Provide the (x, y) coordinate of the cell's center where the given text is located.  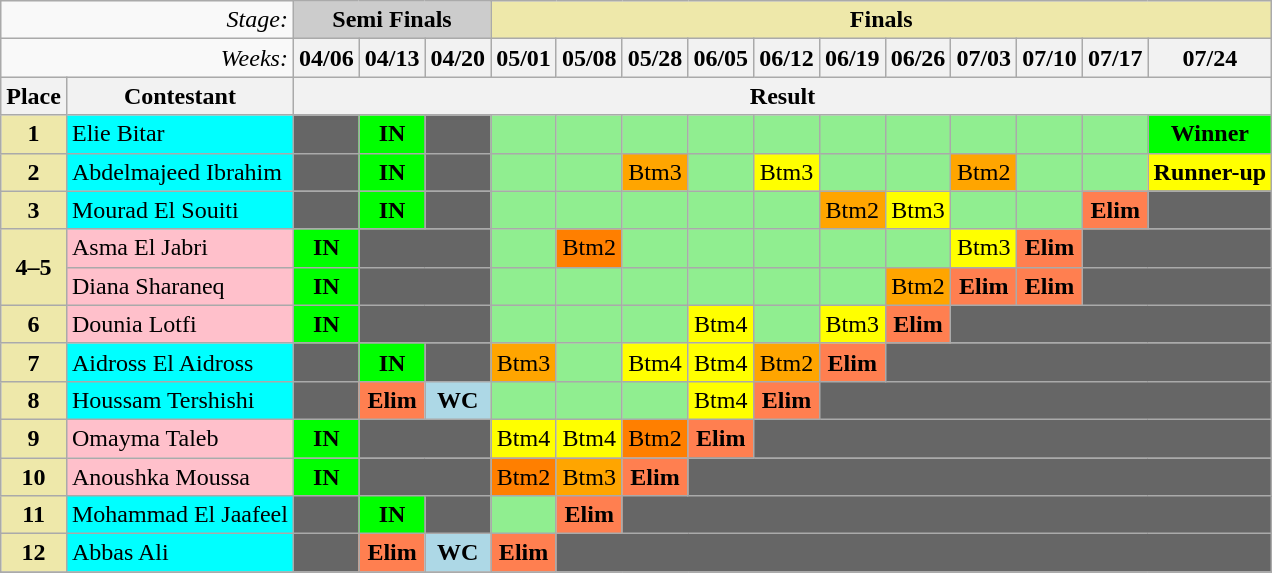
9 (34, 438)
04/06 (326, 58)
Omayma Taleb (180, 438)
Elie Bitar (180, 134)
6 (34, 324)
07/10 (1050, 58)
Contestant (180, 96)
Place (34, 96)
Abdelmajeed Ibrahim (180, 172)
3 (34, 210)
04/20 (458, 58)
07/17 (1115, 58)
Semi Finals (392, 20)
Aidross El Aidross (180, 362)
Runner-up (1210, 172)
8 (34, 400)
07/03 (984, 58)
Weeks: (148, 58)
06/05 (721, 58)
06/26 (918, 58)
Asma El Jabri (180, 248)
Anoushka Moussa (180, 477)
7 (34, 362)
06/12 (787, 58)
Winner (1210, 134)
Dounia Lotfi (180, 324)
12 (34, 553)
Mourad El Souiti (180, 210)
10 (34, 477)
Diana Sharaneq (180, 286)
4–5 (34, 267)
06/19 (852, 58)
Stage: (148, 20)
04/13 (392, 58)
11 (34, 515)
Result (782, 96)
05/28 (655, 58)
Finals (882, 20)
07/24 (1210, 58)
1 (34, 134)
Abbas Ali (180, 553)
Mohammad El Jaafeel (180, 515)
05/01 (524, 58)
2 (34, 172)
05/08 (589, 58)
Houssam Tershishi (180, 400)
